Locate the cell with the specified text and output its (X, Y) center coordinate. 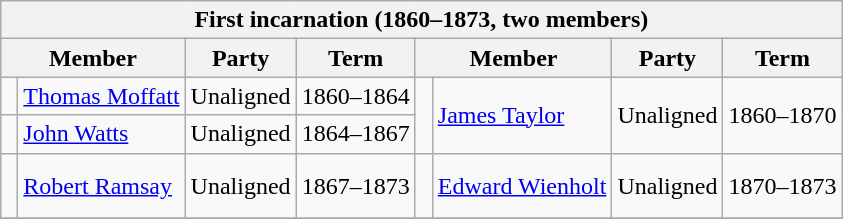
First incarnation (1860–1873, two members) (422, 20)
1860–1870 (782, 115)
James Taylor (522, 115)
Robert Ramsay (102, 186)
Thomas Moffatt (102, 96)
John Watts (102, 134)
1864–1867 (356, 134)
1870–1873 (782, 186)
1860–1864 (356, 96)
1867–1873 (356, 186)
Edward Wienholt (522, 186)
